Pinpoint the cell where the given text exists, returning its [X, Y] midpoint coordinate. 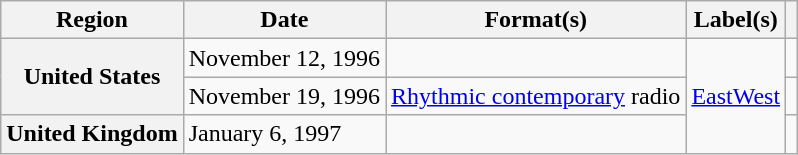
Region [92, 20]
Date [284, 20]
EastWest [736, 96]
November 12, 1996 [284, 58]
United States [92, 77]
United Kingdom [92, 134]
November 19, 1996 [284, 96]
Format(s) [536, 20]
Label(s) [736, 20]
January 6, 1997 [284, 134]
Rhythmic contemporary radio [536, 96]
